Search for the cell housing the specified text and yield its [X, Y] center coordinate. 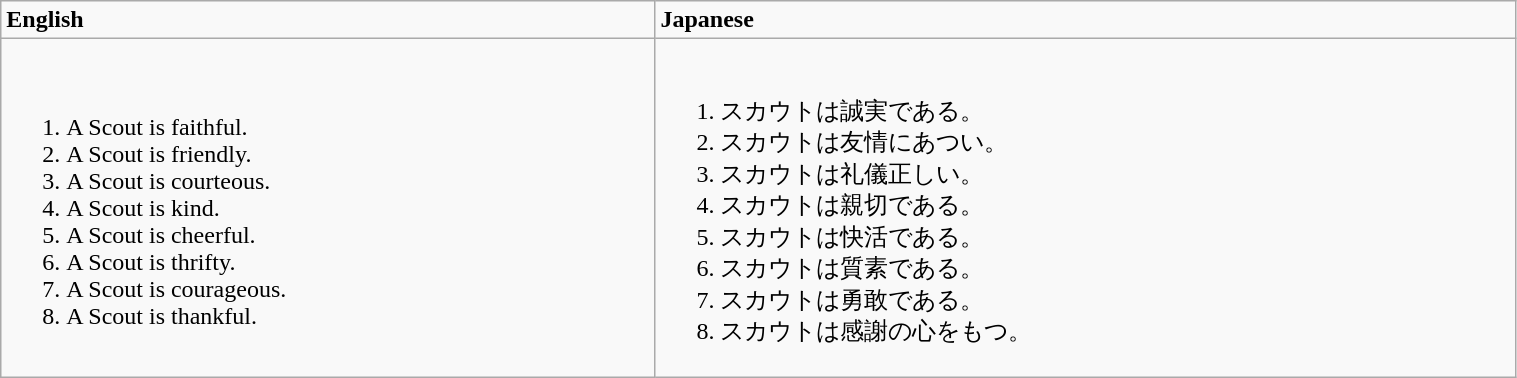
スカウトは誠実である。スカウトは友情にあつい。スカウトは礼儀正しい。スカウトは親切である。スカウトは快活である。スカウトは質素である。スカウトは勇敢である。スカウトは感謝の心をもつ。 [1086, 208]
English [328, 20]
Japanese [1086, 20]
